Identify which cell holds the provided text, then report its (X, Y) central coordinate. 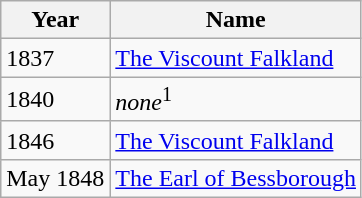
Name (236, 20)
1840 (56, 100)
1846 (56, 140)
The Earl of Bessborough (236, 178)
1837 (56, 58)
Year (56, 20)
May 1848 (56, 178)
none1 (236, 100)
